Scan for the cell matching the given text and deliver its [X, Y] coordinate at center. 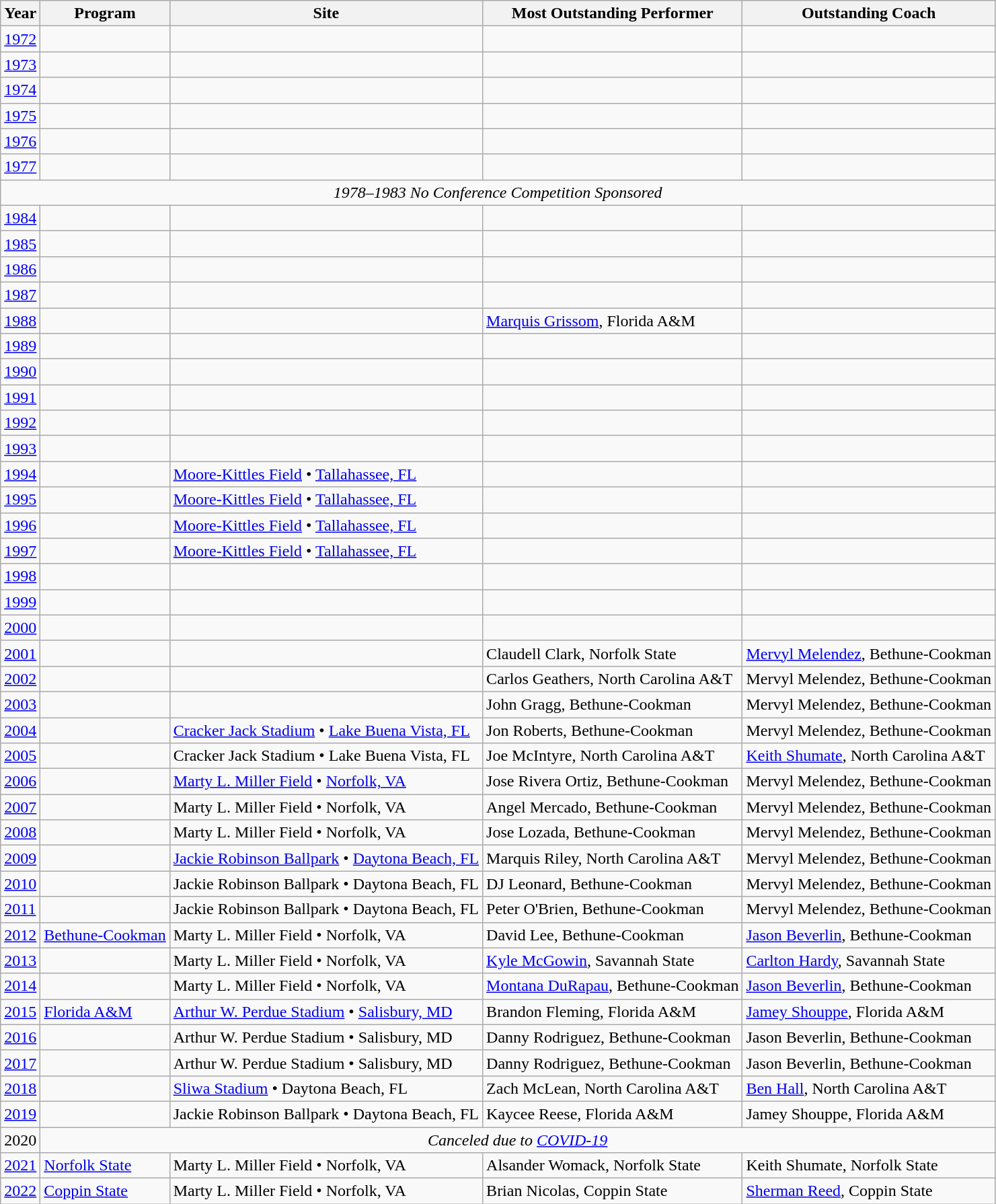
Joe McIntyre, North Carolina A&T [613, 756]
1974 [20, 90]
Outstanding Coach [869, 13]
2014 [20, 986]
1988 [20, 321]
2010 [20, 884]
2003 [20, 704]
1984 [20, 218]
Kyle McGowin, Savannah State [613, 961]
1998 [20, 576]
1986 [20, 269]
2022 [20, 1191]
2009 [20, 858]
2021 [20, 1166]
Canceled due to COVID-19 [518, 1140]
1994 [20, 474]
1977 [20, 167]
1992 [20, 423]
2000 [20, 628]
2013 [20, 961]
Carlos Geathers, North Carolina A&T [613, 679]
1993 [20, 449]
Jose Lozada, Bethune-Cookman [613, 833]
David Lee, Bethune-Cookman [613, 935]
Kaycee Reese, Florida A&M [613, 1114]
Angel Mercado, Bethune-Cookman [613, 807]
Keith Shumate, Norfolk State [869, 1166]
2005 [20, 756]
1978–1983 No Conference Competition Sponsored [498, 192]
2011 [20, 909]
Brian Nicolas, Coppin State [613, 1191]
Brandon Fleming, Florida A&M [613, 1012]
DJ Leonard, Bethune-Cookman [613, 884]
2008 [20, 833]
Keith Shumate, North Carolina A&T [869, 756]
2020 [20, 1140]
2004 [20, 730]
1995 [20, 500]
1999 [20, 602]
Sliwa Stadium • Daytona Beach, FL [325, 1088]
Most Outstanding Performer [613, 13]
1976 [20, 141]
Florida A&M [105, 1012]
Jose Rivera Ortiz, Bethune-Cookman [613, 782]
Marquis Grissom, Florida A&M [613, 321]
Bethune-Cookman [105, 935]
2012 [20, 935]
1973 [20, 65]
1996 [20, 525]
Claudell Clark, Norfolk State [613, 653]
John Gragg, Bethune-Cookman [613, 704]
Marquis Riley, North Carolina A&T [613, 858]
1987 [20, 295]
2006 [20, 782]
Site [325, 13]
1990 [20, 372]
1991 [20, 398]
2001 [20, 653]
Program [105, 13]
Zach McLean, North Carolina A&T [613, 1088]
1972 [20, 39]
Norfolk State [105, 1166]
2015 [20, 1012]
Year [20, 13]
1985 [20, 243]
2007 [20, 807]
1997 [20, 551]
1975 [20, 116]
2017 [20, 1063]
Ben Hall, North Carolina A&T [869, 1088]
Jon Roberts, Bethune-Cookman [613, 730]
Alsander Womack, Norfolk State [613, 1166]
Carlton Hardy, Savannah State [869, 961]
Sherman Reed, Coppin State [869, 1191]
Coppin State [105, 1191]
2018 [20, 1088]
2002 [20, 679]
2019 [20, 1114]
1989 [20, 346]
Montana DuRapau, Bethune-Cookman [613, 986]
2016 [20, 1037]
Peter O'Brien, Bethune-Cookman [613, 909]
